From the cell containing the given text, extract its center point as (X, Y) coordinate. 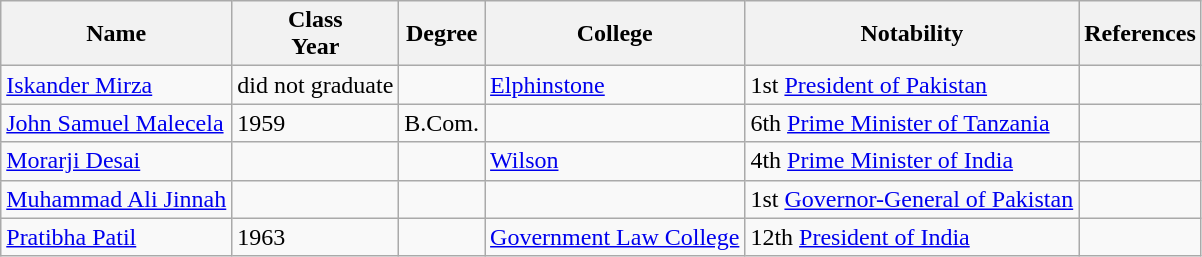
Degree (442, 34)
John Samuel Malecela (116, 123)
B.Com. (442, 123)
1959 (316, 123)
Morarji Desai (116, 161)
Government Law College (615, 237)
Iskander Mirza (116, 85)
Notability (912, 34)
1963 (316, 237)
Pratibha Patil (116, 237)
College (615, 34)
did not graduate (316, 85)
ClassYear (316, 34)
Name (116, 34)
4th Prime Minister of India (912, 161)
6th Prime Minister of Tanzania (912, 123)
1st President of Pakistan (912, 85)
References (1140, 34)
Elphinstone (615, 85)
Wilson (615, 161)
1st Governor-General of Pakistan (912, 199)
Muhammad Ali Jinnah (116, 199)
12th President of India (912, 237)
